Pinpoint the cell where the given text exists, returning its [X, Y] midpoint coordinate. 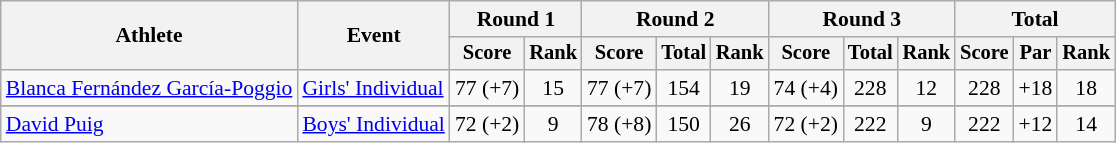
Girls' Individual [374, 88]
154 [684, 88]
14 [1086, 124]
74 (+4) [806, 88]
Athlete [150, 36]
15 [553, 88]
Round 3 [862, 19]
26 [740, 124]
78 (+8) [619, 124]
David Puig [150, 124]
Round 1 [516, 19]
19 [740, 88]
Round 2 [676, 19]
Par [1035, 54]
150 [684, 124]
Blanca Fernández García-Poggio [150, 88]
18 [1086, 88]
+12 [1035, 124]
Boys' Individual [374, 124]
+18 [1035, 88]
Event [374, 36]
12 [927, 88]
